Output the (X, Y) coordinate of the center of the cell containing the given text.  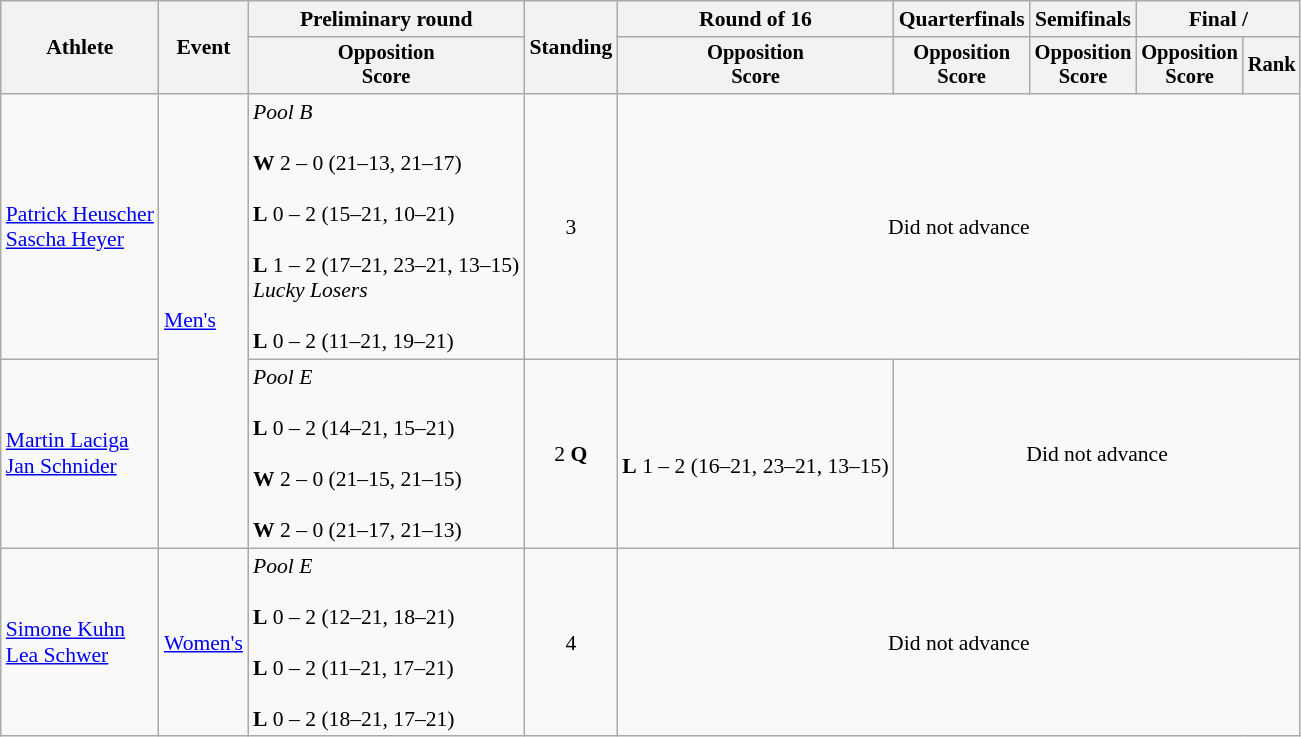
L 1 – 2 (16–21, 23–21, 13–15) (755, 454)
Women's (204, 642)
Men's (204, 321)
3 (570, 226)
Patrick HeuscherSascha Heyer (80, 226)
2 Q (570, 454)
Final / (1218, 19)
Athlete (80, 48)
Pool BW 2 – 0 (21–13, 21–17)L 0 – 2 (15–21, 10–21)L 1 – 2 (17–21, 23–21, 13–15)Lucky LosersL 0 – 2 (11–21, 19–21) (386, 226)
4 (570, 642)
Rank (1272, 66)
Standing (570, 48)
Pool EL 0 – 2 (12–21, 18–21)L 0 – 2 (11–21, 17–21)L 0 – 2 (18–21, 17–21) (386, 642)
Martin LacigaJan Schnider (80, 454)
Quarterfinals (962, 19)
Preliminary round (386, 19)
Round of 16 (755, 19)
Simone KuhnLea Schwer (80, 642)
Pool EL 0 – 2 (14–21, 15–21)W 2 – 0 (21–15, 21–15)W 2 – 0 (21–17, 21–13) (386, 454)
Semifinals (1084, 19)
Event (204, 48)
